Pinpoint the cell where the given text exists, returning its (x, y) midpoint coordinate. 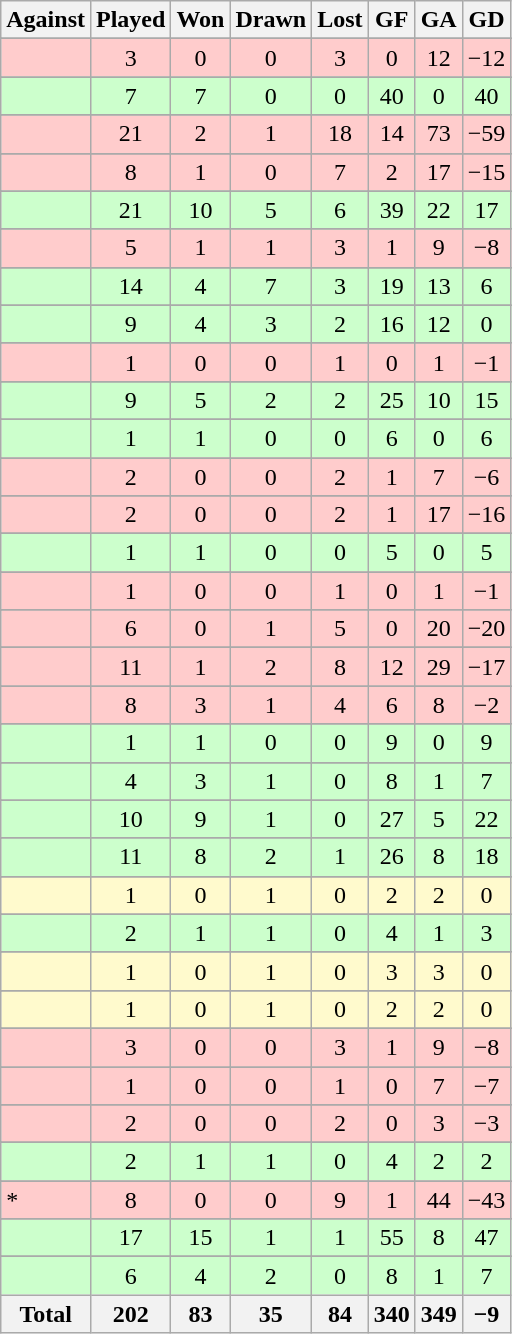
−2 (486, 705)
20 (438, 629)
35 (271, 1314)
349 (438, 1314)
83 (200, 1314)
16 (392, 324)
* (46, 1200)
13 (438, 286)
44 (438, 1200)
340 (392, 1314)
25 (392, 400)
−17 (486, 667)
202 (130, 1314)
−15 (486, 172)
−6 (486, 477)
Against (46, 20)
−43 (486, 1200)
Total (46, 1314)
84 (340, 1314)
27 (392, 819)
73 (438, 134)
−9 (486, 1314)
−7 (486, 1085)
Lost (340, 20)
GF (392, 20)
−12 (486, 58)
GD (486, 20)
Won (200, 20)
47 (486, 1238)
−59 (486, 134)
39 (392, 210)
19 (392, 286)
−16 (486, 515)
26 (392, 857)
−20 (486, 629)
GA (438, 20)
29 (438, 667)
−3 (486, 1124)
55 (392, 1238)
Drawn (271, 20)
Played (130, 20)
